From the cell containing the given text, extract its center point as (X, Y) coordinate. 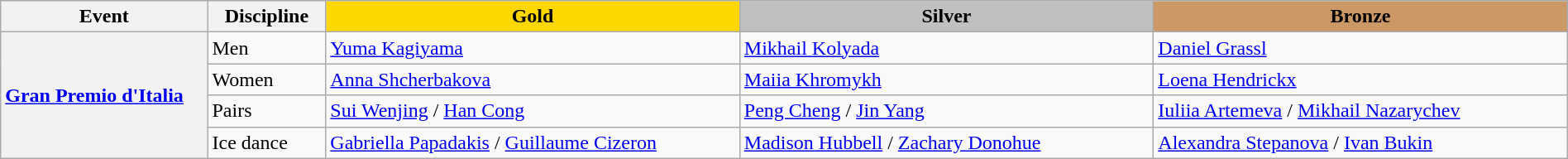
Ice dance (266, 142)
Anna Shcherbakova (533, 79)
Loena Hendrickx (1360, 79)
Sui Wenjing / Han Cong (533, 111)
Event (104, 17)
Bronze (1360, 17)
Silver (946, 17)
Gabriella Papadakis / Guillaume Cizeron (533, 142)
Maiia Khromykh (946, 79)
Mikhail Kolyada (946, 48)
Peng Cheng / Jin Yang (946, 111)
Gold (533, 17)
Alexandra Stepanova / Ivan Bukin (1360, 142)
Men (266, 48)
Pairs (266, 111)
Madison Hubbell / Zachary Donohue (946, 142)
Gran Premio d'Italia (104, 95)
Iuliia Artemeva / Mikhail Nazarychev (1360, 111)
Discipline (266, 17)
Women (266, 79)
Yuma Kagiyama (533, 48)
Daniel Grassl (1360, 48)
